Capture the cell that displays the provided text and extract its [x, y] central coordinate. 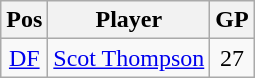
GP [232, 20]
Pos [24, 20]
27 [232, 58]
Player [129, 20]
Scot Thompson [129, 58]
DF [24, 58]
